Return the (X, Y) coordinate for the center point of the cell that contains the specified text.  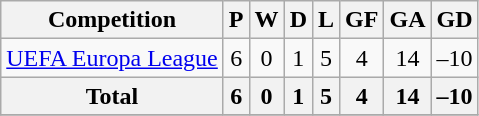
GA (408, 20)
UEFA Europa League (112, 58)
GF (362, 20)
D (298, 20)
Competition (112, 20)
W (266, 20)
L (326, 20)
GD (454, 20)
P (236, 20)
Total (112, 96)
